Return the (x, y) coordinate for the center point of the cell that contains the specified text.  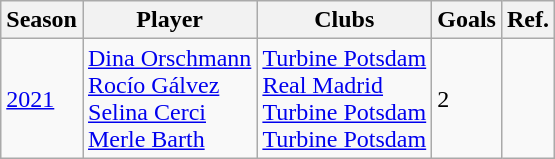
Turbine PotsdamReal MadridTurbine PotsdamTurbine Potsdam (344, 98)
Player (169, 20)
Season (42, 20)
2 (467, 98)
Ref. (528, 20)
2021 (42, 98)
Clubs (344, 20)
Goals (467, 20)
Dina Orschmann Rocío Gálvez Selina Cerci Merle Barth (169, 98)
